Output the (X, Y) coordinate of the center of the cell containing the given text.  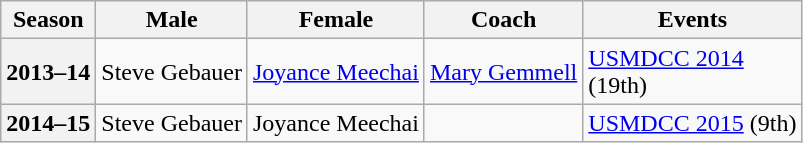
2014–15 (48, 123)
Mary Gemmell (503, 72)
Season (48, 20)
Female (336, 20)
2013–14 (48, 72)
Male (172, 20)
USMDCC 2015 (9th) (692, 123)
USMDCC 2014 (19th) (692, 72)
Events (692, 20)
Coach (503, 20)
